Identify which cell holds the provided text, then report its [X, Y] central coordinate. 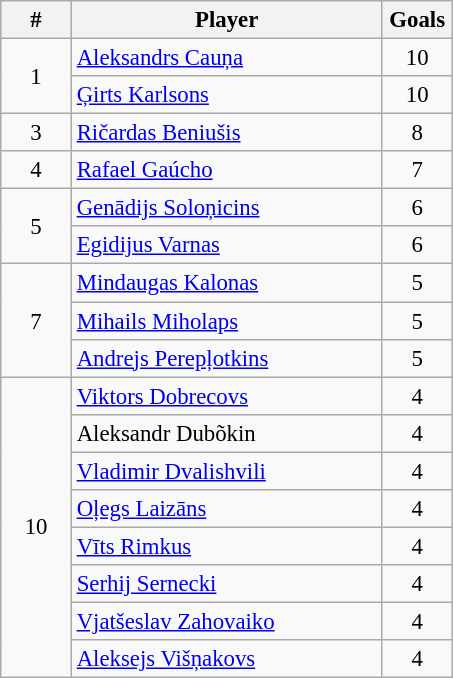
Mindaugas Kalonas [226, 283]
Aleksandr Dubõkin [226, 433]
3 [36, 133]
Ričardas Beniušis [226, 133]
Vjatšeslav Zahovaiko [226, 621]
Serhij Sernecki [226, 584]
Vīts Rimkus [226, 546]
Aleksejs Višņakovs [226, 659]
Rafael Gaúcho [226, 170]
Mihails Miholaps [226, 321]
# [36, 20]
Goals [418, 20]
Oļegs Laizāns [226, 509]
Aleksandrs Cauņa [226, 58]
Genādijs Soloņicins [226, 208]
8 [418, 133]
Egidijus Varnas [226, 245]
1 [36, 76]
Player [226, 20]
Andrejs Perepļotkins [226, 358]
Vladimir Dvalishvili [226, 471]
Viktors Dobrecovs [226, 396]
Ģirts Karlsons [226, 95]
